From the cell containing the given text, extract its center point as (x, y) coordinate. 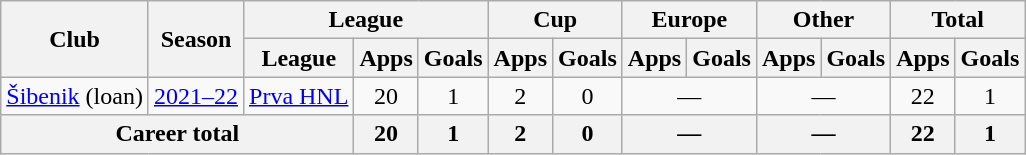
Prva HNL (299, 96)
Cup (555, 20)
Career total (178, 134)
Total (958, 20)
Club (75, 39)
Šibenik (loan) (75, 96)
2021–22 (196, 96)
Other (823, 20)
Europe (689, 20)
Season (196, 39)
